From the cell containing the given text, extract its center point as [X, Y] coordinate. 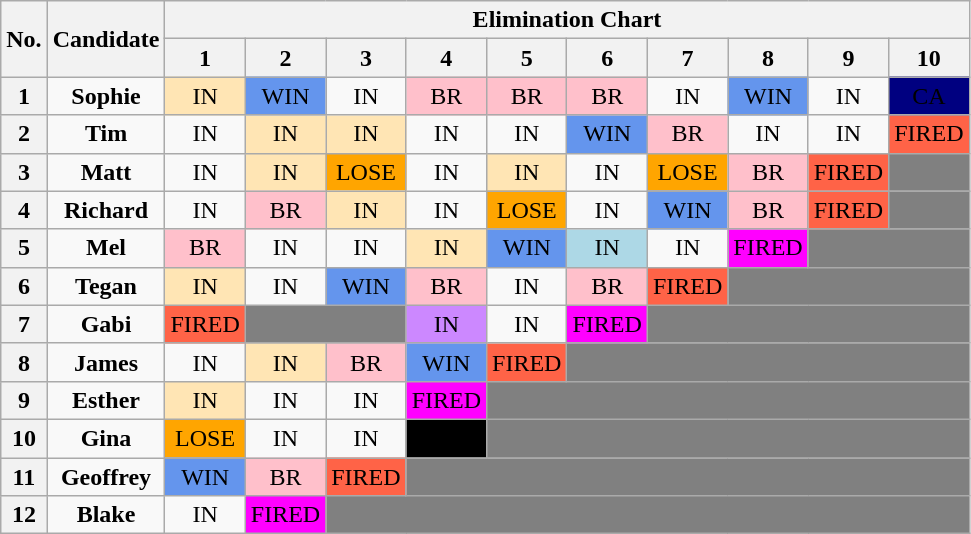
Mel [106, 248]
Candidate [106, 39]
James [106, 362]
CA [929, 96]
QUIT [446, 438]
Gabi [106, 324]
Blake [106, 515]
Geoffrey [106, 477]
Elimination Chart [567, 20]
Richard [106, 210]
No. [24, 39]
Esther [106, 400]
12 [24, 515]
Tim [106, 134]
Gina [106, 438]
Matt [106, 172]
11 [24, 477]
Tegan [106, 286]
Sophie [106, 96]
